Determine the (x, y) coordinate at the center of the cell enclosing the given text.  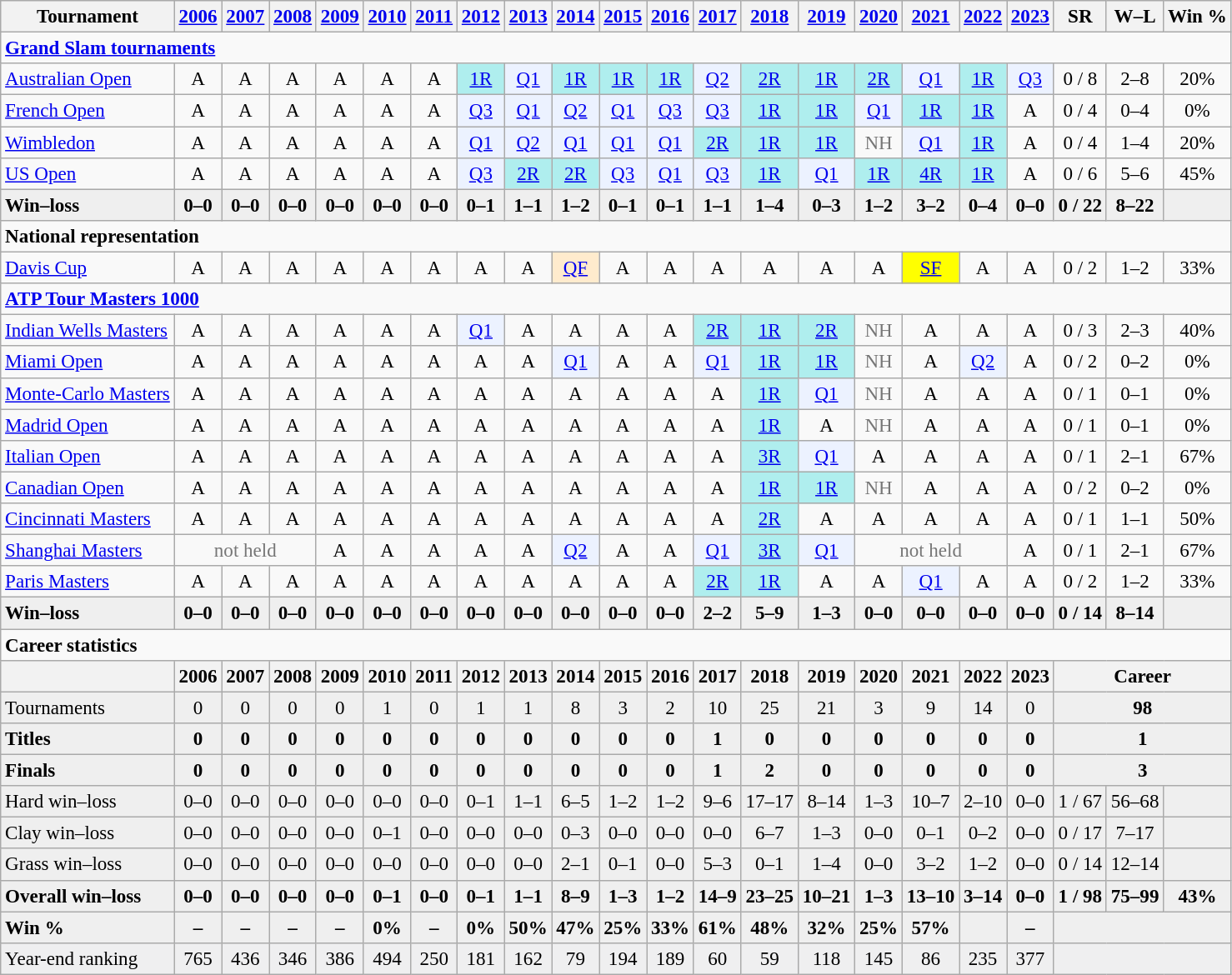
Miami Open (88, 362)
47% (575, 927)
4R (930, 174)
Shanghai Masters (88, 551)
ATP Tour Masters 1000 (616, 299)
Tournaments (88, 707)
SF (930, 268)
32% (826, 927)
Australian Open (88, 79)
14 (984, 707)
98 (1142, 707)
0 / 8 (1080, 79)
2–2 (717, 613)
9 (930, 707)
14–9 (717, 896)
436 (245, 959)
Clay win–loss (88, 833)
French Open (88, 111)
59 (769, 959)
SR (1080, 17)
145 (879, 959)
Overall win–loss (88, 896)
43% (1197, 896)
17–17 (769, 802)
0 / 17 (1080, 833)
6–7 (769, 833)
Monte-Carlo Masters (88, 393)
40% (1197, 331)
8–9 (575, 896)
48% (769, 927)
8–22 (1134, 205)
162 (528, 959)
494 (387, 959)
Wimbledon (88, 142)
235 (984, 959)
Tournament (88, 17)
2–8 (1134, 79)
0 / 6 (1080, 174)
250 (434, 959)
765 (198, 959)
8 (575, 707)
10 (717, 707)
0 / 3 (1080, 331)
2–3 (1134, 331)
12–14 (1134, 865)
23–25 (769, 896)
Year-end ranking (88, 959)
Hard win–loss (88, 802)
5–3 (717, 865)
194 (624, 959)
13–10 (930, 896)
189 (670, 959)
60 (717, 959)
Paris Masters (88, 582)
Canadian Open (88, 487)
61% (717, 927)
57% (930, 927)
7–17 (1134, 833)
118 (826, 959)
Grass win–loss (88, 865)
75–99 (1134, 896)
Davis Cup (88, 268)
2–10 (984, 802)
1 / 98 (1080, 896)
6–5 (575, 802)
10–7 (930, 802)
Titles (88, 739)
346 (293, 959)
9–6 (717, 802)
3–14 (984, 896)
0 / 22 (1080, 205)
QF (575, 268)
Grand Slam tournaments (616, 48)
W–L (1134, 17)
Finals (88, 771)
86 (930, 959)
National representation (616, 237)
US Open (88, 174)
5–9 (769, 613)
1 / 67 (1080, 802)
Madrid Open (88, 425)
21 (826, 707)
377 (1030, 959)
25 (769, 707)
Cincinnati Masters (88, 519)
45% (1197, 174)
Italian Open (88, 457)
10–21 (826, 896)
181 (480, 959)
Career (1142, 677)
Career statistics (616, 645)
79 (575, 959)
386 (340, 959)
5–6 (1134, 174)
Indian Wells Masters (88, 331)
56–68 (1134, 802)
